Determine the [x, y] coordinate at the center of the cell enclosing the given text.  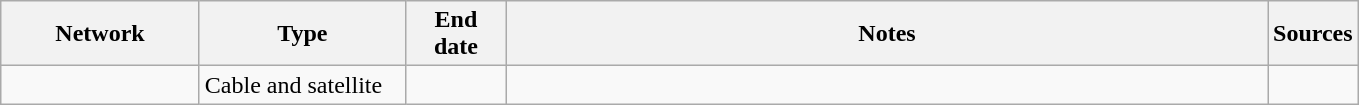
Network [100, 34]
Sources [1314, 34]
Cable and satellite [302, 85]
Notes [886, 34]
Type [302, 34]
End date [456, 34]
